From the cell containing the given text, extract its center point as [X, Y] coordinate. 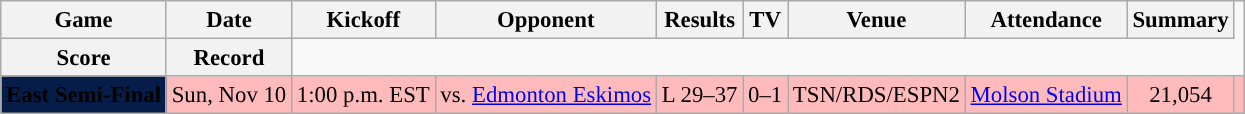
Results [699, 20]
TV [766, 20]
Date [228, 20]
Game [84, 20]
Attendance [1046, 20]
East Semi-Final [84, 95]
Kickoff [364, 20]
vs. Edmonton Eskimos [546, 95]
21,054 [1180, 95]
Molson Stadium [1046, 95]
Opponent [546, 20]
1:00 p.m. EST [364, 95]
Summary [1180, 20]
Score [84, 58]
Venue [877, 20]
0–1 [766, 95]
Record [228, 58]
L 29–37 [699, 95]
Sun, Nov 10 [228, 95]
TSN/RDS/ESPN2 [877, 95]
